Return the (x, y) coordinate for the center point of the cell that contains the specified text.  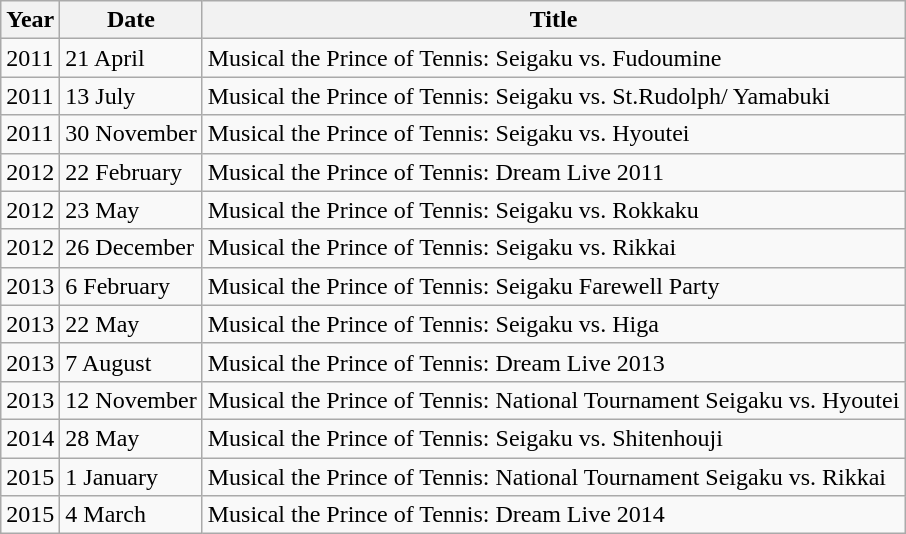
2014 (30, 438)
1 January (131, 477)
7 August (131, 362)
Musical the Prince of Tennis: National Tournament Seigaku vs. Hyoutei (554, 400)
22 February (131, 172)
Musical the Prince of Tennis: Seigaku vs. St.Rudolph/ Yamabuki (554, 96)
6 February (131, 286)
Musical the Prince of Tennis: Dream Live 2014 (554, 515)
Musical the Prince of Tennis: Seigaku vs. Hyoutei (554, 134)
23 May (131, 210)
Musical the Prince of Tennis: Seigaku vs. Fudoumine (554, 58)
Musical the Prince of Tennis: Dream Live 2011 (554, 172)
4 March (131, 515)
28 May (131, 438)
Year (30, 20)
22 May (131, 324)
Title (554, 20)
Musical the Prince of Tennis: Seigaku vs. Higa (554, 324)
Musical the Prince of Tennis: Seigaku vs. Shitenhouji (554, 438)
Musical the Prince of Tennis: Seigaku vs. Rikkai (554, 248)
Musical the Prince of Tennis: Seigaku vs. Rokkaku (554, 210)
13 July (131, 96)
Date (131, 20)
Musical the Prince of Tennis: Dream Live 2013 (554, 362)
Musical the Prince of Tennis: Seigaku Farewell Party (554, 286)
Musical the Prince of Tennis: National Tournament Seigaku vs. Rikkai (554, 477)
12 November (131, 400)
30 November (131, 134)
21 April (131, 58)
26 December (131, 248)
